Extract the [X, Y] coordinate from the center of the cell holding the provided text.  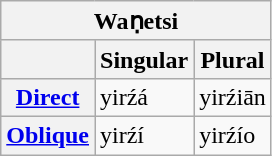
Plural [233, 59]
yirźío [233, 135]
Singular [144, 59]
yirźá [144, 97]
Waṇetsi [136, 21]
yirźiān [233, 97]
Oblique [48, 135]
yirźí [144, 135]
Direct [48, 97]
